Find where the given text appears and provide that cell's center as [x, y] coordinate. 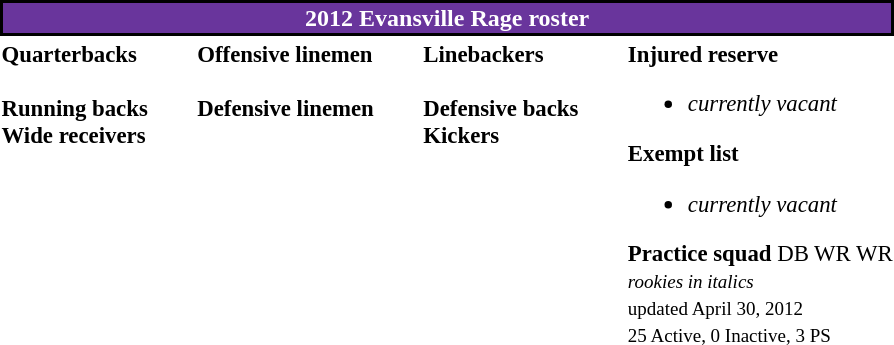
2012 Evansville Rage roster [447, 18]
